Find where the given text appears and provide that cell's center as (X, Y) coordinate. 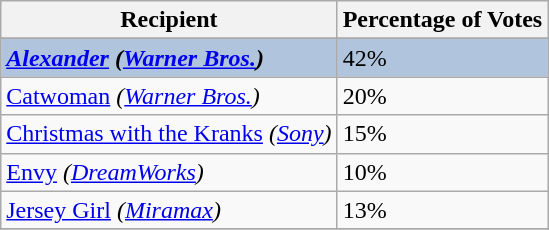
42% (442, 58)
Alexander (Warner Bros.) (169, 58)
Christmas with the Kranks (Sony) (169, 134)
20% (442, 96)
Jersey Girl (Miramax) (169, 210)
Catwoman (Warner Bros.) (169, 96)
13% (442, 210)
15% (442, 134)
Envy (DreamWorks) (169, 172)
Recipient (169, 20)
Percentage of Votes (442, 20)
10% (442, 172)
